Search for the cell housing the specified text and yield its [X, Y] center coordinate. 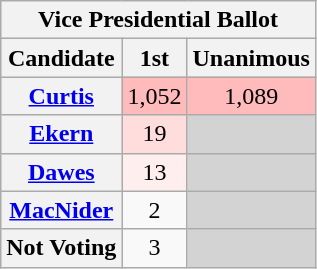
1,052 [154, 96]
Vice Presidential Ballot [158, 20]
Not Voting [62, 248]
Curtis [62, 96]
Unanimous [251, 58]
Candidate [62, 58]
MacNider [62, 210]
1,089 [251, 96]
Dawes [62, 172]
2 [154, 210]
3 [154, 248]
19 [154, 134]
Ekern [62, 134]
13 [154, 172]
1st [154, 58]
